Pinpoint the cell where the given text exists, returning its (X, Y) midpoint coordinate. 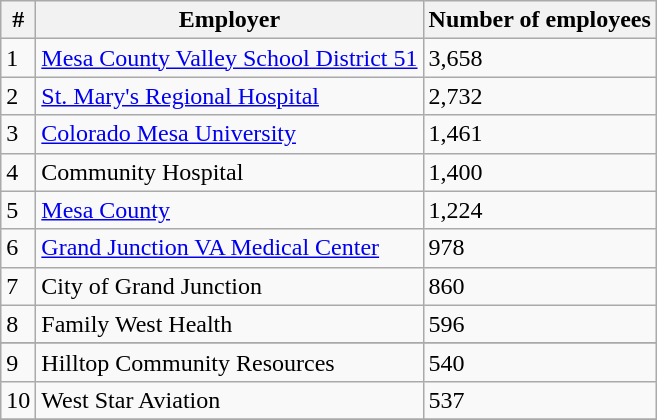
7 (18, 286)
8 (18, 324)
540 (540, 362)
Employer (230, 20)
1,224 (540, 210)
3,658 (540, 58)
# (18, 20)
3 (18, 134)
1,461 (540, 134)
Grand Junction VA Medical Center (230, 248)
4 (18, 172)
9 (18, 362)
10 (18, 400)
Hilltop Community Resources (230, 362)
537 (540, 400)
City of Grand Junction (230, 286)
596 (540, 324)
Colorado Mesa University (230, 134)
1,400 (540, 172)
Mesa County Valley School District 51 (230, 58)
2,732 (540, 96)
1 (18, 58)
5 (18, 210)
West Star Aviation (230, 400)
978 (540, 248)
St. Mary's Regional Hospital (230, 96)
6 (18, 248)
2 (18, 96)
Number of employees (540, 20)
Community Hospital (230, 172)
860 (540, 286)
Mesa County (230, 210)
Family West Health (230, 324)
